Return [X, Y] of the center of cell containing provided text 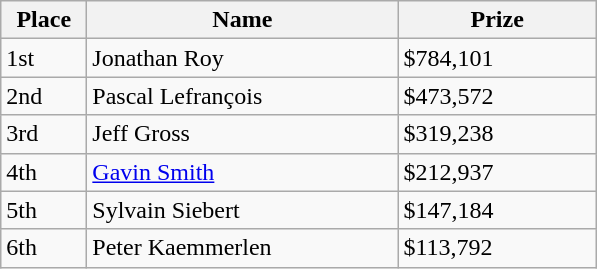
$473,572 [498, 96]
$113,792 [498, 248]
3rd [44, 134]
$784,101 [498, 58]
Pascal Lefrançois [242, 96]
$212,937 [498, 172]
Jeff Gross [242, 134]
1st [44, 58]
$319,238 [498, 134]
Name [242, 20]
Gavin Smith [242, 172]
$147,184 [498, 210]
Place [44, 20]
4th [44, 172]
Sylvain Siebert [242, 210]
6th [44, 248]
Prize [498, 20]
5th [44, 210]
2nd [44, 96]
Jonathan Roy [242, 58]
Peter Kaemmerlen [242, 248]
